Pinpoint the cell where the given text exists, returning its [x, y] midpoint coordinate. 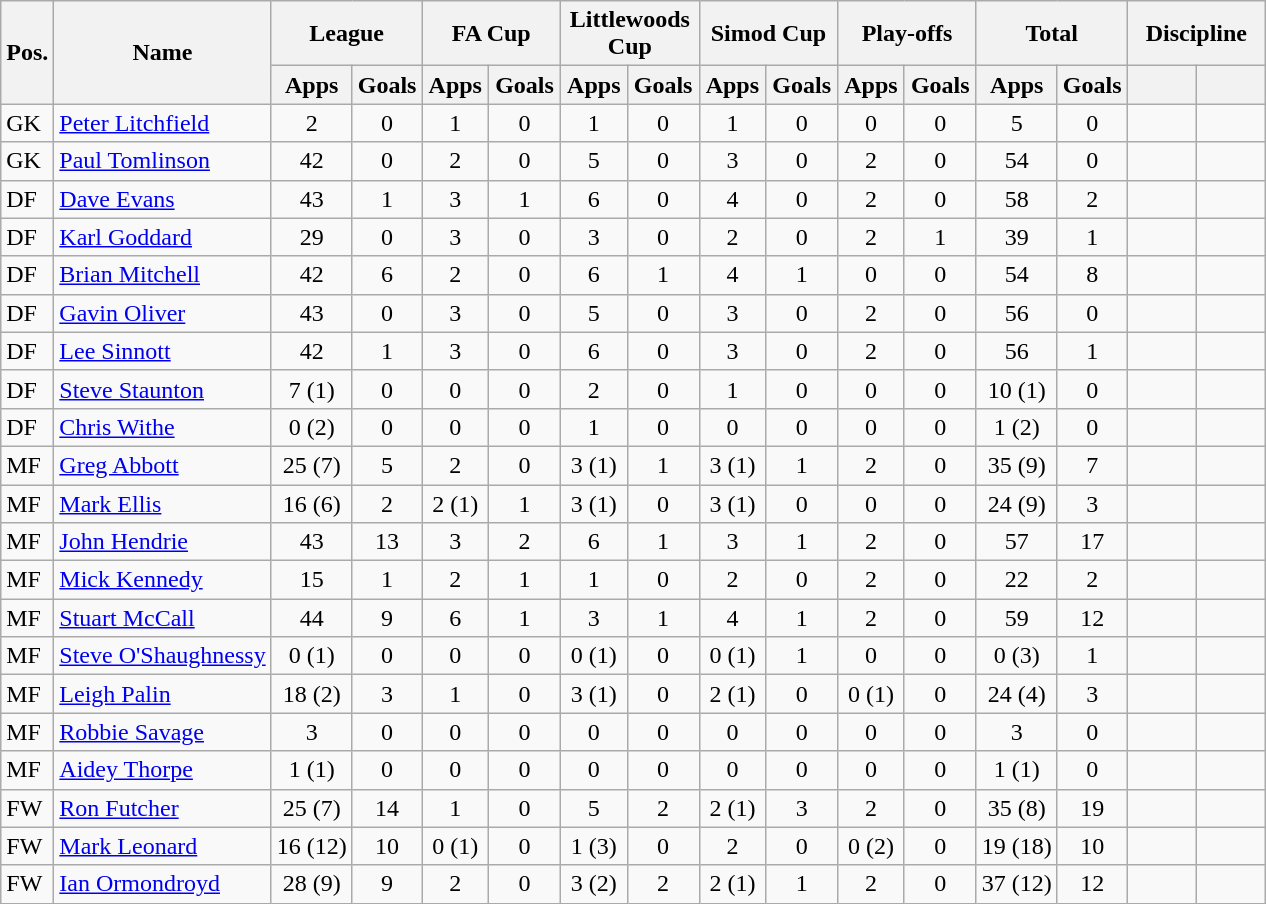
Mick Kennedy [162, 580]
18 (2) [312, 694]
19 (18) [1016, 846]
3 (2) [594, 884]
35 (9) [1016, 465]
Ian Ormondroyd [162, 884]
League [346, 34]
Discipline [1196, 34]
24 (9) [1016, 503]
19 [1092, 808]
24 (4) [1016, 694]
14 [387, 808]
0 (3) [1016, 656]
FA Cup [492, 34]
13 [387, 542]
7 [1092, 465]
Mark Leonard [162, 846]
10 (1) [1016, 389]
8 [1092, 275]
7 (1) [312, 389]
37 (12) [1016, 884]
16 (6) [312, 503]
16 (12) [312, 846]
35 (8) [1016, 808]
Mark Ellis [162, 503]
Pos. [28, 52]
Name [162, 52]
58 [1016, 199]
Lee Sinnott [162, 351]
Aidey Thorpe [162, 770]
Ron Futcher [162, 808]
59 [1016, 618]
Steve O'Shaughnessy [162, 656]
Play-offs [908, 34]
Simod Cup [768, 34]
17 [1092, 542]
John Hendrie [162, 542]
Littlewoods Cup [630, 34]
Robbie Savage [162, 732]
Gavin Oliver [162, 313]
Brian Mitchell [162, 275]
Peter Litchfield [162, 123]
1 (2) [1016, 427]
28 (9) [312, 884]
15 [312, 580]
Karl Goddard [162, 237]
44 [312, 618]
Chris Withe [162, 427]
1 (3) [594, 846]
39 [1016, 237]
Stuart McCall [162, 618]
Dave Evans [162, 199]
29 [312, 237]
Paul Tomlinson [162, 161]
Total [1052, 34]
Steve Staunton [162, 389]
Leigh Palin [162, 694]
22 [1016, 580]
Greg Abbott [162, 465]
57 [1016, 542]
